Detect which cell encompasses the target text, then output its (X, Y) center coordinate. 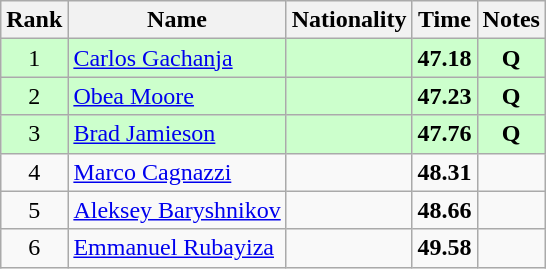
Emmanuel Rubayiza (177, 248)
5 (34, 210)
Marco Cagnazzi (177, 172)
2 (34, 96)
Aleksey Baryshnikov (177, 210)
48.31 (444, 172)
Brad Jamieson (177, 134)
Name (177, 20)
Obea Moore (177, 96)
Rank (34, 20)
3 (34, 134)
6 (34, 248)
1 (34, 58)
Time (444, 20)
47.18 (444, 58)
48.66 (444, 210)
49.58 (444, 248)
47.23 (444, 96)
47.76 (444, 134)
Carlos Gachanja (177, 58)
Nationality (349, 20)
4 (34, 172)
Notes (511, 20)
